Identify which cell holds the provided text, then report its [x, y] central coordinate. 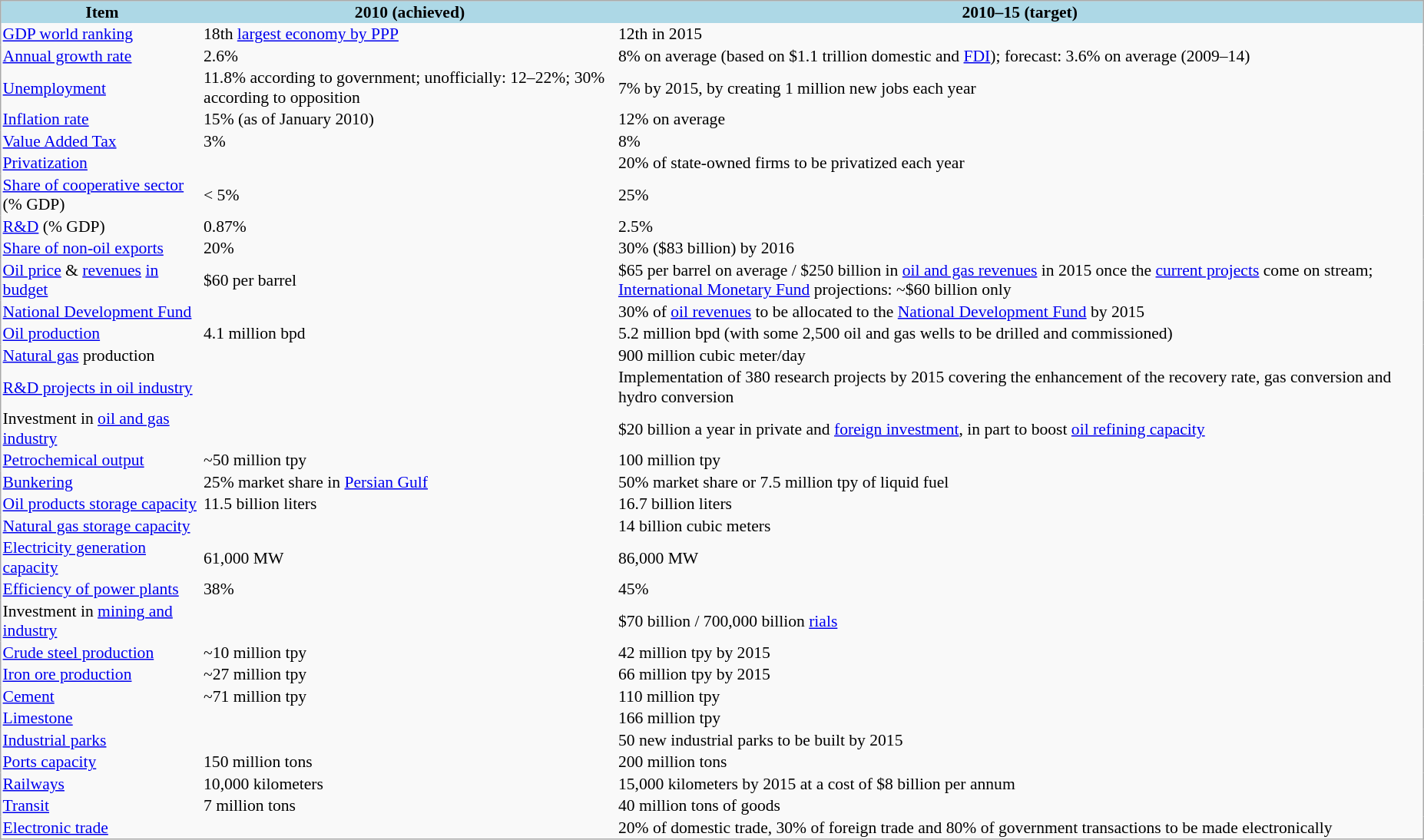
Railways [101, 784]
Electronic trade [101, 828]
~50 million tpy [410, 461]
25% market share in Persian Gulf [410, 482]
Annual growth rate [101, 56]
Iron ore production [101, 675]
0.87% [410, 227]
20% [410, 249]
Oil products storage capacity [101, 504]
Investment in oil and gas industry [101, 429]
50 new industrial parks to be built by 2015 [1020, 740]
4.1 million bpd [410, 334]
16.7 billion liters [1020, 504]
100 million tpy [1020, 461]
Investment in mining and industry [101, 621]
Privatization [101, 164]
30% ($83 billion) by 2016 [1020, 249]
Transit [101, 806]
2010–15 (target) [1020, 12]
Bunkering [101, 482]
12% on average [1020, 120]
~71 million tpy [410, 696]
15% (as of January 2010) [410, 120]
8% on average (based on $1.1 trillion domestic and FDI); forecast: 3.6% on average (2009–14) [1020, 56]
42 million tpy by 2015 [1020, 653]
~27 million tpy [410, 675]
~10 million tpy [410, 653]
20% of domestic trade, 30% of foreign trade and 80% of government transactions to be made electronically [1020, 828]
R&D projects in oil industry [101, 388]
7 million tons [410, 806]
National Development Fund [101, 312]
Industrial parks [101, 740]
10,000 kilometers [410, 784]
3% [410, 141]
2.6% [410, 56]
Cement [101, 696]
7% by 2015, by creating 1 million new jobs each year [1020, 88]
40 million tons of goods [1020, 806]
15,000 kilometers by 2015 at a cost of $8 billion per annum [1020, 784]
61,000 MW [410, 558]
Petrochemical output [101, 461]
Inflation rate [101, 120]
50% market share or 7.5 million tpy of liquid fuel [1020, 482]
20% of state-owned firms to be privatized each year [1020, 164]
Crude steel production [101, 653]
Item [101, 12]
Share of non-oil exports [101, 249]
Efficiency of power plants [101, 590]
38% [410, 590]
< 5% [410, 195]
5.2 million bpd (with some 2,500 oil and gas wells to be drilled and commissioned) [1020, 334]
166 million tpy [1020, 719]
18th largest economy by PPP [410, 35]
Oil price & revenues in budget [101, 280]
14 billion cubic meters [1020, 526]
86,000 MW [1020, 558]
Unemployment [101, 88]
66 million tpy by 2015 [1020, 675]
11.5 billion liters [410, 504]
$70 billion / 700,000 billion rials [1020, 621]
150 million tons [410, 762]
12th in 2015 [1020, 35]
Natural gas production [101, 356]
11.8% according to government; unofficially: 12–22%; 30% according to opposition [410, 88]
Value Added Tax [101, 141]
R&D (% GDP) [101, 227]
25% [1020, 195]
900 million cubic meter/day [1020, 356]
Natural gas storage capacity [101, 526]
Oil production [101, 334]
GDP world ranking [101, 35]
30% of oil revenues to be allocated to the National Development Fund by 2015 [1020, 312]
45% [1020, 590]
Share of cooperative sector (% GDP) [101, 195]
8% [1020, 141]
$60 per barrel [410, 280]
200 million tons [1020, 762]
$20 billion a year in private and foreign investment, in part to boost oil refining capacity [1020, 429]
2010 (achieved) [410, 12]
Ports capacity [101, 762]
Electricity generation capacity [101, 558]
Implementation of 380 research projects by 2015 covering the enhancement of the recovery rate, gas conversion and hydro conversion [1020, 388]
110 million tpy [1020, 696]
2.5% [1020, 227]
Limestone [101, 719]
